Determine the [X, Y] coordinate at the center of the cell enclosing the given text.  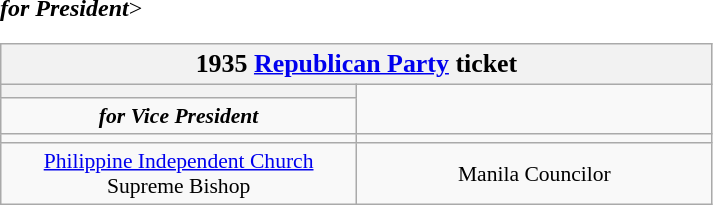
Manila Councilor [534, 174]
1935 Republican Party ticket [356, 64]
for Vice President [179, 116]
Philippine Independent Church Supreme Bishop [179, 174]
